For the text-containing cell, return its midpoint in (X, Y) coordinate format. 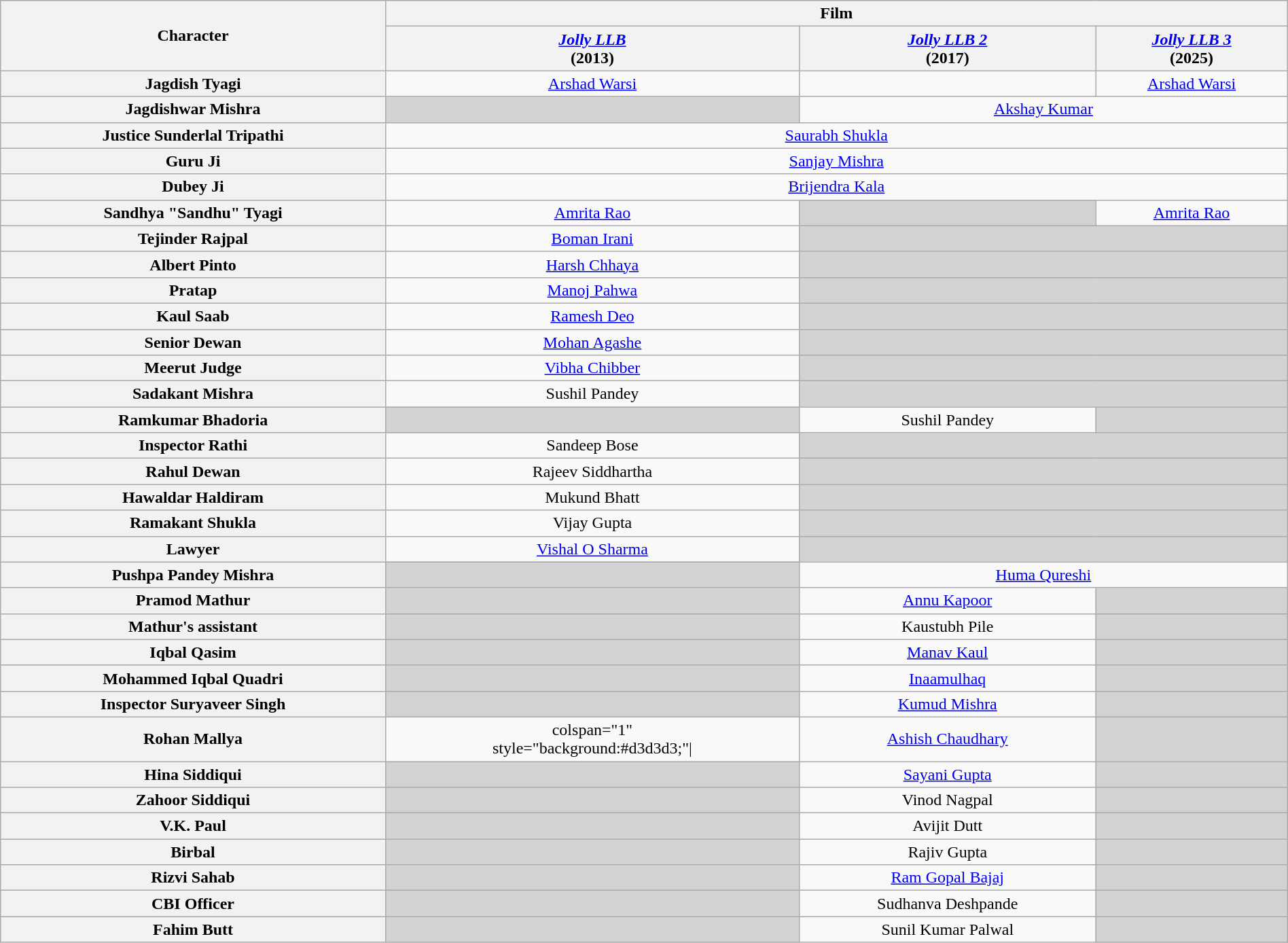
Brijendra Kala (836, 187)
Meerut Judge (193, 368)
Avijit Dutt (948, 826)
Kaustubh Pile (948, 626)
Vibha Chibber (592, 368)
Inaamulhaq (948, 678)
Vijay Gupta (592, 523)
Justice Sunderlal Tripathi (193, 135)
Jagdish Tyagi (193, 84)
Mohan Agashe (592, 342)
Harsh Chhaya (592, 264)
Jolly LLB 2 (2017) (948, 49)
colspan="1"style="background:#d3d3d3;"| (592, 739)
Saurabh Shukla (836, 135)
Huma Qureshi (1043, 575)
Zahoor Siddiqui (193, 800)
Sandeep Bose (592, 446)
V.K. Paul (193, 826)
Manoj Pahwa (592, 290)
Vinod Nagpal (948, 800)
Birbal (193, 852)
Boman Irani (592, 238)
Pramod Mathur (193, 601)
Sanjay Mishra (836, 161)
Rajiv Gupta (948, 852)
Manav Kaul (948, 652)
Mukund Bhatt (592, 497)
Rahul Dewan (193, 471)
Annu Kapoor (948, 601)
Sudhanva Deshpande (948, 904)
Hawaldar Haldiram (193, 497)
Akshay Kumar (1043, 109)
Ramesh Deo (592, 316)
Rohan Mallya (193, 739)
Senior Dewan (193, 342)
Film (836, 14)
Tejinder Rajpal (193, 238)
Sandhya "Sandhu" Tyagi (193, 213)
Iqbal Qasim (193, 652)
Ashish Chaudhary (948, 739)
Inspector Suryaveer Singh (193, 704)
Rizvi Sahab (193, 878)
Pratap (193, 290)
Ramkumar Bhadoria (193, 420)
Albert Pinto (193, 264)
Pushpa Pandey Mishra (193, 575)
Mohammed Iqbal Quadri (193, 678)
Character (193, 35)
Sadakant Mishra (193, 394)
Jagdishwar Mishra (193, 109)
Kaul Saab (193, 316)
Dubey Ji (193, 187)
Ramakant Shukla (193, 523)
Ram Gopal Bajaj (948, 878)
Sayani Gupta (948, 774)
CBI Officer (193, 904)
Rajeev Siddhartha (592, 471)
Jolly LLB (2013) (592, 49)
Fahim Butt (193, 929)
Hina Siddiqui (193, 774)
Jolly LLB 3 (2025) (1192, 49)
Guru Ji (193, 161)
Mathur's assistant (193, 626)
Kumud Mishra (948, 704)
Sunil Kumar Palwal (948, 929)
Lawyer (193, 549)
Vishal O Sharma (592, 549)
Inspector Rathi (193, 446)
